Find where the given text appears and provide that cell's center as [X, Y] coordinate. 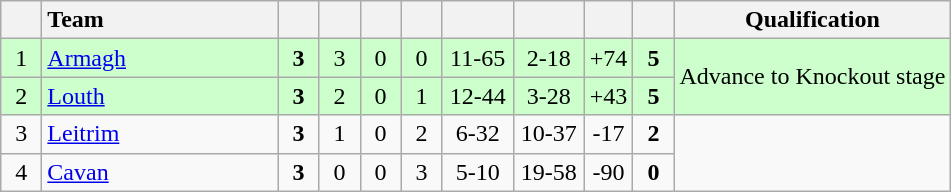
2-18 [548, 58]
+43 [608, 96]
10-37 [548, 134]
3-28 [548, 96]
Advance to Knockout stage [812, 77]
12-44 [478, 96]
6-32 [478, 134]
Louth [160, 96]
-17 [608, 134]
Cavan [160, 172]
5-10 [478, 172]
11-65 [478, 58]
Leitrim [160, 134]
Team [160, 20]
-90 [608, 172]
19-58 [548, 172]
+74 [608, 58]
4 [22, 172]
Armagh [160, 58]
Qualification [812, 20]
